For the text-containing cell, return its midpoint in (x, y) coordinate format. 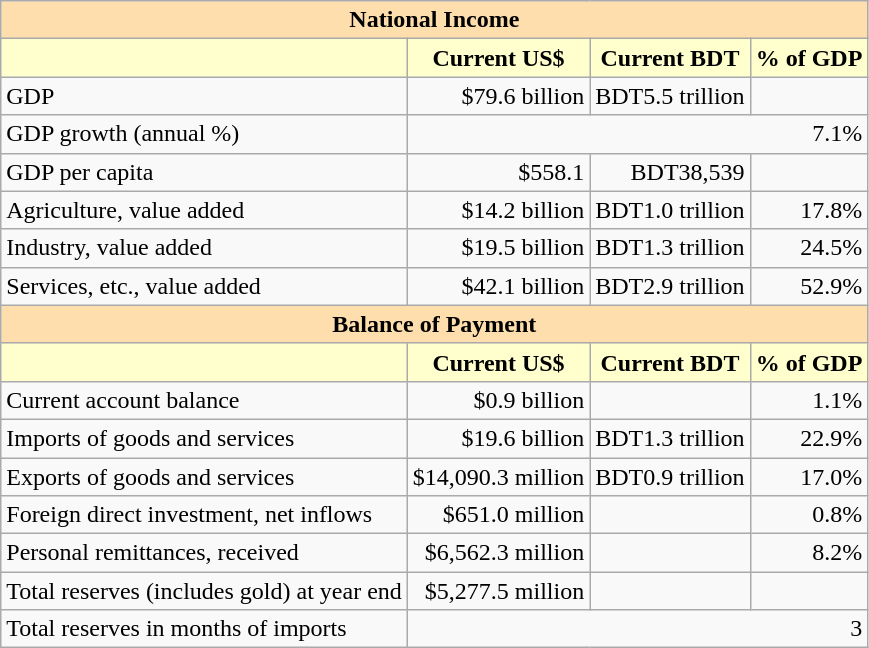
7.1% (638, 134)
BDT0.9 trillion (670, 477)
$19.6 billion (498, 438)
$79.6 billion (498, 96)
Foreign direct investment, net inflows (204, 515)
$0.9 billion (498, 400)
22.9% (809, 438)
Imports of goods and services (204, 438)
Agriculture, value added (204, 210)
BDT1.0 trillion (670, 210)
$14.2 billion (498, 210)
GDP (204, 96)
$5,277.5 million (498, 591)
Exports of goods and services (204, 477)
24.5% (809, 248)
17.0% (809, 477)
BDT38,539 (670, 172)
Total reserves (includes gold) at year end (204, 591)
BDT5.5 trillion (670, 96)
Personal remittances, received (204, 553)
Balance of Payment (434, 324)
GDP per capita (204, 172)
$19.5 billion (498, 248)
Services, etc., value added (204, 286)
17.8% (809, 210)
0.8% (809, 515)
National Income (434, 20)
GDP growth (annual %) (204, 134)
Current account balance (204, 400)
Total reserves in months of imports (204, 629)
Industry, value added (204, 248)
3 (638, 629)
$558.1 (498, 172)
1.1% (809, 400)
$14,090.3 million (498, 477)
52.9% (809, 286)
BDT2.9 trillion (670, 286)
$6,562.3 million (498, 553)
$42.1 billion (498, 286)
8.2% (809, 553)
$651.0 million (498, 515)
